Pinpoint the cell where the given text exists, returning its (X, Y) midpoint coordinate. 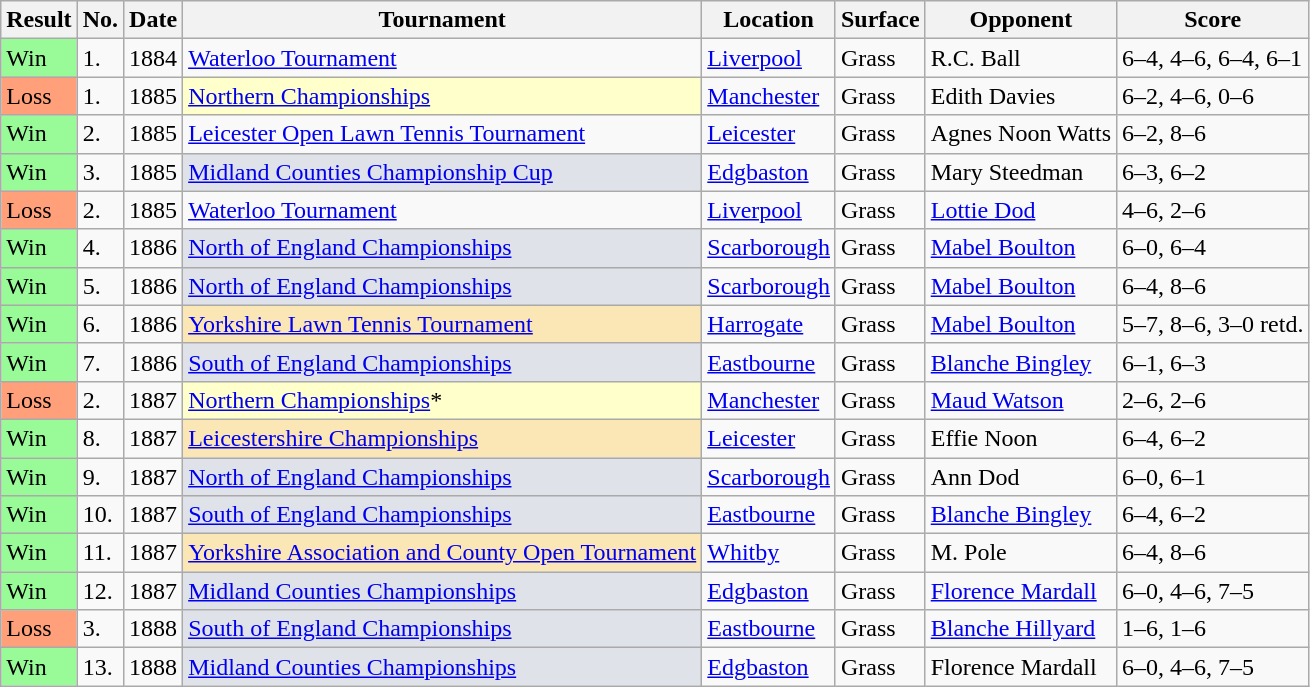
Harrogate (769, 324)
Midland Counties Championship Cup (442, 172)
4–6, 2–6 (1213, 210)
Leicestershire Championships (442, 438)
4. (100, 248)
Surface (880, 20)
R.C. Ball (1020, 58)
6–0, 6–1 (1213, 477)
Mary Steedman (1020, 172)
Blanche Hillyard (1020, 629)
5–7, 8–6, 3–0 retd. (1213, 324)
12. (100, 591)
Date (154, 20)
8. (100, 438)
Opponent (1020, 20)
1–6, 1–6 (1213, 629)
6–2, 8–6 (1213, 134)
6–2, 4–6, 0–6 (1213, 96)
Score (1213, 20)
M. Pole (1020, 553)
Yorkshire Association and County Open Tournament (442, 553)
6–4, 4–6, 6–4, 6–1 (1213, 58)
7. (100, 362)
No. (100, 20)
Effie Noon (1020, 438)
Northern Championships* (442, 400)
Result (39, 20)
Tournament (442, 20)
9. (100, 477)
2–6, 2–6 (1213, 400)
Northern Championships (442, 96)
Maud Watson (1020, 400)
6–3, 6–2 (1213, 172)
Yorkshire Lawn Tennis Tournament (442, 324)
10. (100, 515)
Ann Dod (1020, 477)
Edith Davies (1020, 96)
Leicester Open Lawn Tennis Tournament (442, 134)
1884 (154, 58)
Location (769, 20)
Whitby (769, 553)
6–1, 6–3 (1213, 362)
6–0, 6–4 (1213, 248)
Lottie Dod (1020, 210)
5. (100, 286)
13. (100, 667)
6. (100, 324)
11. (100, 553)
Agnes Noon Watts (1020, 134)
